Pinpoint the cell where the given text exists, returning its (x, y) midpoint coordinate. 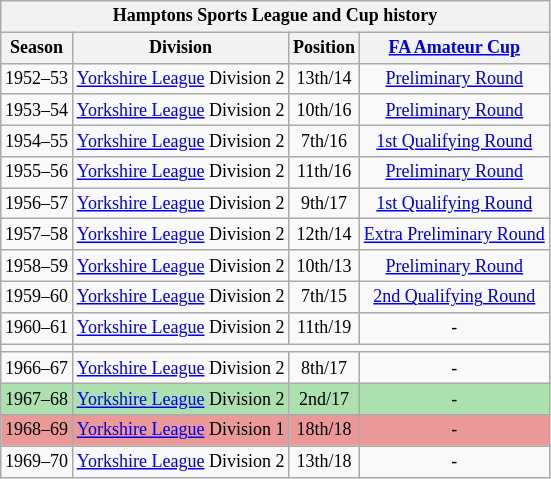
7th/15 (324, 296)
1960–61 (37, 328)
FA Amateur Cup (454, 48)
Season (37, 48)
1953–54 (37, 110)
1968–69 (37, 430)
8th/17 (324, 368)
2nd Qualifying Round (454, 296)
11th/16 (324, 172)
10th/16 (324, 110)
1958–59 (37, 266)
13th/14 (324, 78)
2nd/17 (324, 398)
1969–70 (37, 462)
1959–60 (37, 296)
Hamptons Sports League and Cup history (275, 16)
1967–68 (37, 398)
18th/18 (324, 430)
7th/16 (324, 140)
Yorkshire League Division 1 (180, 430)
Division (180, 48)
1952–53 (37, 78)
1966–67 (37, 368)
12th/14 (324, 234)
10th/13 (324, 266)
1955–56 (37, 172)
11th/19 (324, 328)
Position (324, 48)
1957–58 (37, 234)
9th/17 (324, 204)
1954–55 (37, 140)
1956–57 (37, 204)
13th/18 (324, 462)
Extra Preliminary Round (454, 234)
